Search for the cell housing the specified text and yield its [X, Y] center coordinate. 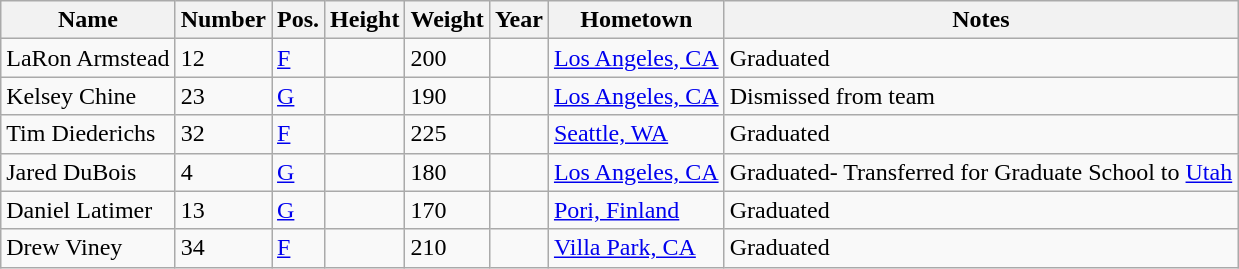
225 [447, 134]
Kelsey Chine [88, 96]
Hometown [636, 20]
210 [447, 248]
Pori, Finland [636, 210]
Year [518, 20]
LaRon Armstead [88, 58]
200 [447, 58]
4 [223, 172]
Weight [447, 20]
Tim Diederichs [88, 134]
Notes [981, 20]
32 [223, 134]
Drew Viney [88, 248]
Dismissed from team [981, 96]
Graduated- Transferred for Graduate School to Utah [981, 172]
170 [447, 210]
Pos. [298, 20]
34 [223, 248]
180 [447, 172]
23 [223, 96]
Name [88, 20]
Number [223, 20]
Daniel Latimer [88, 210]
13 [223, 210]
12 [223, 58]
Height [365, 20]
Villa Park, CA [636, 248]
Seattle, WA [636, 134]
190 [447, 96]
Jared DuBois [88, 172]
